Determine the [x, y] coordinate at the center of the cell enclosing the given text.  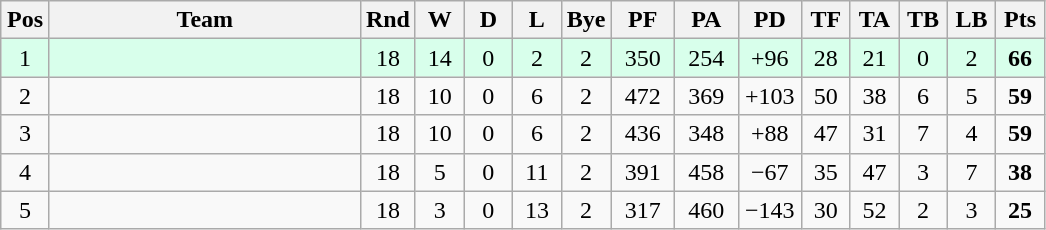
L [538, 20]
348 [706, 134]
317 [643, 210]
460 [706, 210]
25 [1020, 210]
436 [643, 134]
+103 [770, 96]
TB [924, 20]
35 [826, 172]
21 [874, 58]
LB [972, 20]
TF [826, 20]
50 [826, 96]
350 [643, 58]
D [488, 20]
369 [706, 96]
13 [538, 210]
391 [643, 172]
Rnd [388, 20]
30 [826, 210]
254 [706, 58]
52 [874, 210]
−67 [770, 172]
+88 [770, 134]
28 [826, 58]
31 [874, 134]
+96 [770, 58]
PA [706, 20]
TA [874, 20]
Bye [586, 20]
66 [1020, 58]
Pts [1020, 20]
W [440, 20]
PD [770, 20]
Team [204, 20]
14 [440, 58]
1 [26, 58]
458 [706, 172]
−143 [770, 210]
Pos [26, 20]
472 [643, 96]
PF [643, 20]
11 [538, 172]
